Locate the cell with the specified text and output its [x, y] center coordinate. 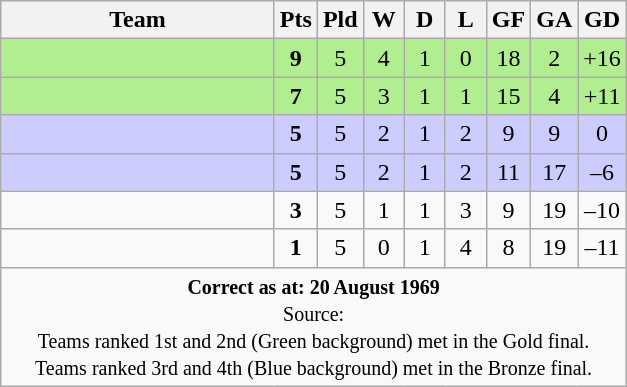
GA [554, 20]
L [466, 20]
+16 [602, 58]
W [384, 20]
Pld [340, 20]
+11 [602, 96]
GF [508, 20]
11 [508, 172]
15 [508, 96]
Pts [296, 20]
17 [554, 172]
–10 [602, 210]
18 [508, 58]
GD [602, 20]
Team [138, 20]
8 [508, 248]
–11 [602, 248]
–6 [602, 172]
7 [296, 96]
D [424, 20]
